Search for the cell housing the specified text and yield its [X, Y] center coordinate. 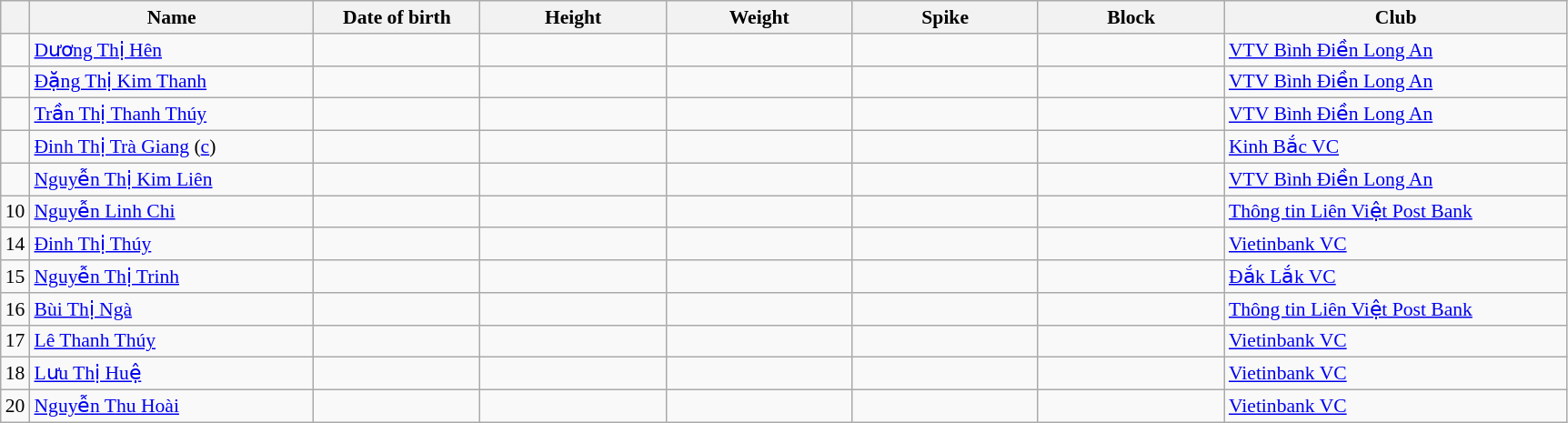
Lê Thanh Thúy [171, 341]
Nguyễn Thu Hoài [171, 407]
17 [15, 341]
Đinh Thị Thúy [171, 245]
Kinh Bắc VC [1395, 147]
Height [573, 17]
20 [15, 407]
15 [15, 277]
16 [15, 309]
Nguyễn Linh Chi [171, 212]
10 [15, 212]
18 [15, 374]
Trần Thị Thanh Thúy [171, 115]
14 [15, 245]
Date of birth [397, 17]
Weight [759, 17]
Bùi Thị Ngà [171, 309]
Đắk Lắk VC [1395, 277]
Đặng Thị Kim Thanh [171, 82]
Name [171, 17]
Dương Thị Hên [171, 50]
Đinh Thị Trà Giang (c) [171, 147]
Lưu Thị Huệ [171, 374]
Nguyễn Thị Trinh [171, 277]
Club [1395, 17]
Spike [946, 17]
Block [1131, 17]
Nguyễn Thị Kim Liên [171, 179]
